Return the [x, y] coordinate for the center point of the cell that contains the specified text.  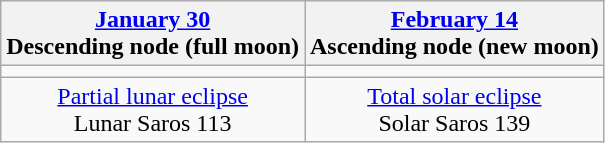
Total solar eclipseSolar Saros 139 [454, 110]
Partial lunar eclipseLunar Saros 113 [153, 110]
February 14Ascending node (new moon) [454, 34]
January 30Descending node (full moon) [153, 34]
